Detect which cell encompasses the target text, then output its [X, Y] center coordinate. 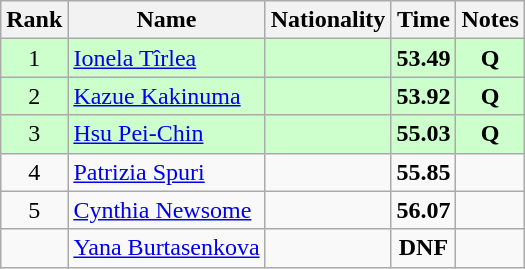
Name [166, 20]
Hsu Pei-Chin [166, 134]
3 [34, 134]
Yana Burtasenkova [166, 248]
Time [424, 20]
Rank [34, 20]
53.92 [424, 96]
56.07 [424, 210]
55.85 [424, 172]
Notes [490, 20]
Ionela Tîrlea [166, 58]
4 [34, 172]
55.03 [424, 134]
Nationality [328, 20]
53.49 [424, 58]
5 [34, 210]
1 [34, 58]
DNF [424, 248]
Cynthia Newsome [166, 210]
2 [34, 96]
Kazue Kakinuma [166, 96]
Patrizia Spuri [166, 172]
